Pinpoint the cell where the given text exists, returning its (x, y) midpoint coordinate. 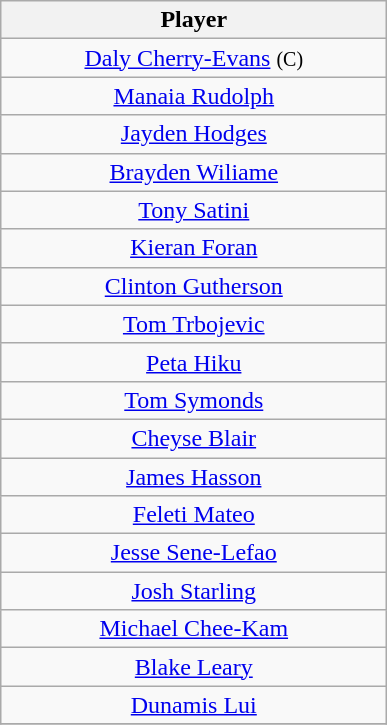
Player (194, 20)
Daly Cherry-Evans (C) (194, 58)
Clinton Gutherson (194, 286)
Josh Starling (194, 591)
Jesse Sene-Lefao (194, 553)
Tony Satini (194, 210)
Kieran Foran (194, 248)
Manaia Rudolph (194, 96)
Brayden Wiliame (194, 172)
Peta Hiku (194, 362)
Dunamis Lui (194, 705)
James Hasson (194, 477)
Jayden Hodges (194, 134)
Michael Chee-Kam (194, 629)
Cheyse Blair (194, 438)
Tom Symonds (194, 400)
Tom Trbojevic (194, 324)
Blake Leary (194, 667)
Feleti Mateo (194, 515)
